Find where the given text appears and provide that cell's center as [x, y] coordinate. 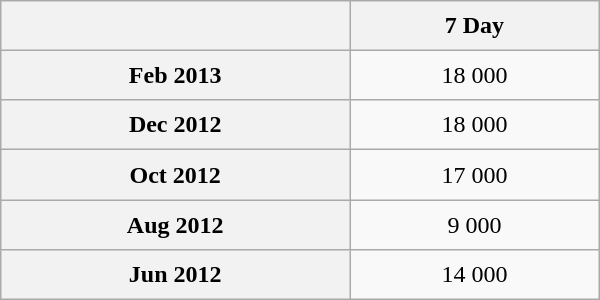
17 000 [475, 175]
14 000 [475, 274]
Jun 2012 [176, 274]
7 Day [475, 26]
9 000 [475, 225]
Dec 2012 [176, 125]
Aug 2012 [176, 225]
Feb 2013 [176, 75]
Oct 2012 [176, 175]
